Scan for the cell matching the given text and deliver its (X, Y) coordinate at center. 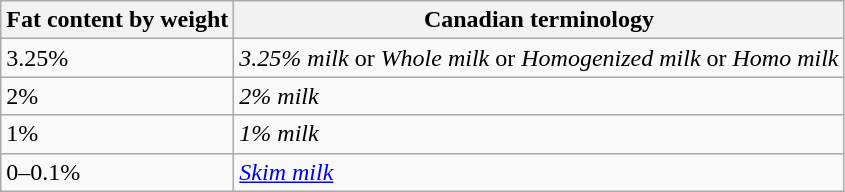
3.25% (118, 58)
Skim milk (539, 172)
Canadian terminology (539, 20)
Fat content by weight (118, 20)
2% (118, 96)
2% milk (539, 96)
0–0.1% (118, 172)
1% milk (539, 134)
3.25% milk or Whole milk or Homogenized milk or Homo milk (539, 58)
1% (118, 134)
